Determine the (X, Y) coordinate at the center of the cell enclosing the given text.  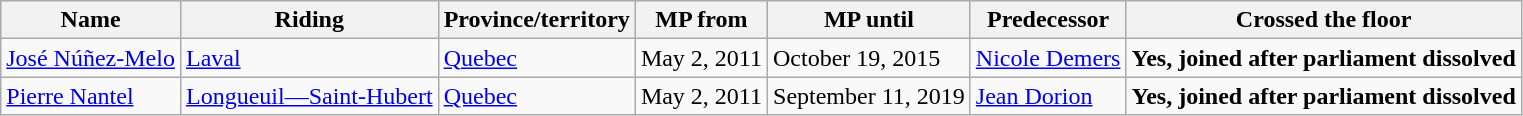
Riding (309, 20)
September 11, 2019 (870, 96)
Laval (309, 58)
José Núñez-Melo (91, 58)
Pierre Nantel (91, 96)
Name (91, 20)
Jean Dorion (1048, 96)
MP until (870, 20)
Predecessor (1048, 20)
Nicole Demers (1048, 58)
October 19, 2015 (870, 58)
Longueuil—Saint-Hubert (309, 96)
Province/territory (536, 20)
MP from (701, 20)
Crossed the floor (1324, 20)
